Find where the given text appears and provide that cell's center as (x, y) coordinate. 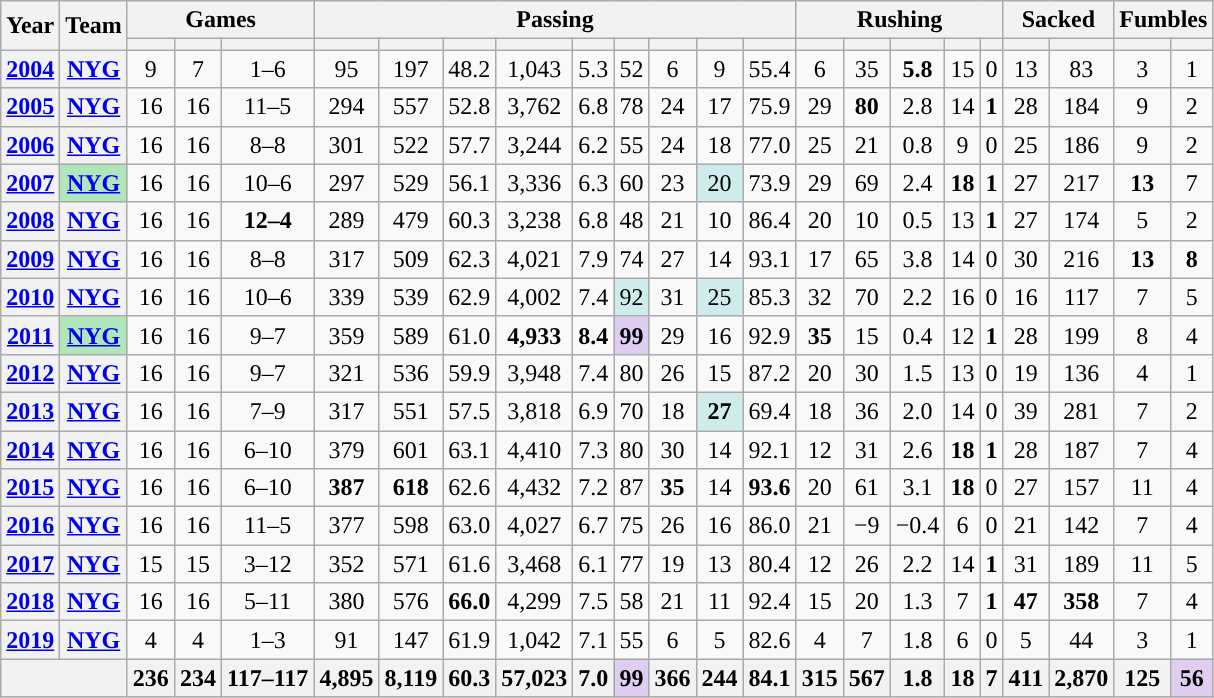
56.1 (470, 183)
6.1 (594, 564)
44 (1082, 640)
2013 (30, 411)
4,432 (534, 488)
86.0 (770, 526)
93.1 (770, 259)
75 (632, 526)
75.9 (770, 107)
61.0 (470, 335)
352 (346, 564)
411 (1026, 678)
82.6 (770, 640)
2005 (30, 107)
117 (1082, 297)
36 (866, 411)
7.3 (594, 449)
Team (94, 26)
2004 (30, 69)
55.4 (770, 69)
2010 (30, 297)
48.2 (470, 69)
479 (411, 221)
6.3 (594, 183)
2009 (30, 259)
48 (632, 221)
74 (632, 259)
289 (346, 221)
380 (346, 602)
62.3 (470, 259)
Fumbles (1164, 20)
66.0 (470, 602)
567 (866, 678)
47 (1026, 602)
73.9 (770, 183)
142 (1082, 526)
2.4 (918, 183)
244 (720, 678)
7–9 (267, 411)
−0.4 (918, 526)
4,299 (534, 602)
125 (1142, 678)
1–3 (267, 640)
Sacked (1058, 20)
557 (411, 107)
551 (411, 411)
387 (346, 488)
61 (866, 488)
539 (411, 297)
236 (150, 678)
6.9 (594, 411)
57,023 (534, 678)
3–12 (267, 564)
174 (1082, 221)
3.1 (918, 488)
77 (632, 564)
63.1 (470, 449)
2.8 (918, 107)
199 (1082, 335)
187 (1082, 449)
301 (346, 145)
315 (820, 678)
77.0 (770, 145)
1,043 (534, 69)
−9 (866, 526)
92.1 (770, 449)
65 (866, 259)
52 (632, 69)
571 (411, 564)
3,244 (534, 145)
4,895 (346, 678)
87.2 (770, 373)
1.3 (918, 602)
4,933 (534, 335)
5.3 (594, 69)
234 (198, 678)
84.1 (770, 678)
379 (346, 449)
7.2 (594, 488)
59.9 (470, 373)
32 (820, 297)
2019 (30, 640)
2018 (30, 602)
4,027 (534, 526)
117–117 (267, 678)
186 (1082, 145)
87 (632, 488)
377 (346, 526)
0.5 (918, 221)
8,119 (411, 678)
7.1 (594, 640)
589 (411, 335)
52.8 (470, 107)
6.7 (594, 526)
62.9 (470, 297)
601 (411, 449)
2014 (30, 449)
Passing (555, 20)
598 (411, 526)
618 (411, 488)
359 (346, 335)
2015 (30, 488)
7.5 (594, 602)
217 (1082, 183)
92.4 (770, 602)
297 (346, 183)
197 (411, 69)
3,762 (534, 107)
2007 (30, 183)
1–6 (267, 69)
3.8 (918, 259)
2011 (30, 335)
4,021 (534, 259)
4,002 (534, 297)
12–4 (267, 221)
78 (632, 107)
216 (1082, 259)
147 (411, 640)
92 (632, 297)
4,410 (534, 449)
321 (346, 373)
5–11 (267, 602)
23 (672, 183)
5.8 (918, 69)
57.5 (470, 411)
358 (1082, 602)
69 (866, 183)
62.6 (470, 488)
58 (632, 602)
3,468 (534, 564)
0.4 (918, 335)
576 (411, 602)
85.3 (770, 297)
2016 (30, 526)
86.4 (770, 221)
184 (1082, 107)
Games (220, 20)
136 (1082, 373)
2,870 (1082, 678)
189 (1082, 564)
3,818 (534, 411)
0.8 (918, 145)
63.0 (470, 526)
3,238 (534, 221)
529 (411, 183)
7.0 (594, 678)
157 (1082, 488)
339 (346, 297)
1.5 (918, 373)
69.4 (770, 411)
2.6 (918, 449)
56 (1192, 678)
522 (411, 145)
6.2 (594, 145)
57.7 (470, 145)
281 (1082, 411)
93.6 (770, 488)
8.4 (594, 335)
7.9 (594, 259)
1,042 (534, 640)
91 (346, 640)
2008 (30, 221)
509 (411, 259)
366 (672, 678)
3,336 (534, 183)
Rushing (900, 20)
39 (1026, 411)
2006 (30, 145)
80.4 (770, 564)
95 (346, 69)
61.9 (470, 640)
60 (632, 183)
2.0 (918, 411)
536 (411, 373)
2017 (30, 564)
294 (346, 107)
Year (30, 26)
92.9 (770, 335)
3,948 (534, 373)
2012 (30, 373)
83 (1082, 69)
61.6 (470, 564)
